Return (X, Y) of the center of cell containing provided text 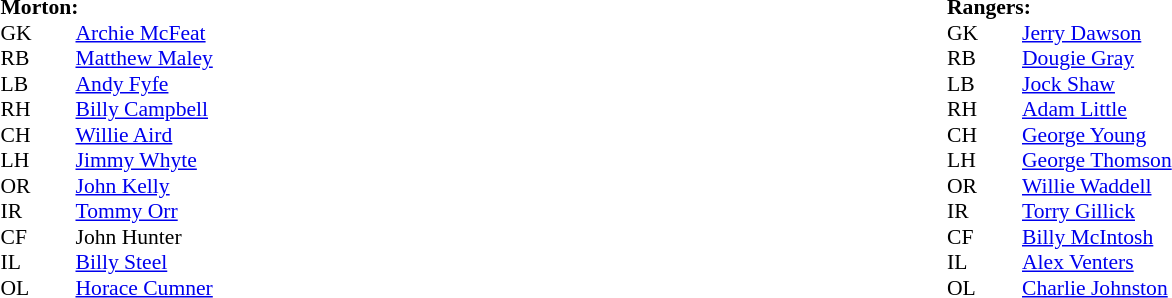
Matthew Maley (144, 59)
George Thomson (1097, 161)
John Hunter (144, 237)
Willie Aird (144, 135)
Archie McFeat (144, 33)
Tommy Orr (144, 211)
John Kelly (144, 186)
Jock Shaw (1097, 84)
Jerry Dawson (1097, 33)
Billy Campbell (144, 109)
Billy McIntosh (1097, 237)
Alex Venters (1097, 263)
Andy Fyfe (144, 84)
Billy Steel (144, 263)
Adam Little (1097, 109)
George Young (1097, 135)
Jimmy Whyte (144, 161)
Torry Gillick (1097, 211)
Willie Waddell (1097, 186)
Dougie Gray (1097, 59)
